Scan for the cell matching the given text and deliver its [X, Y] coordinate at center. 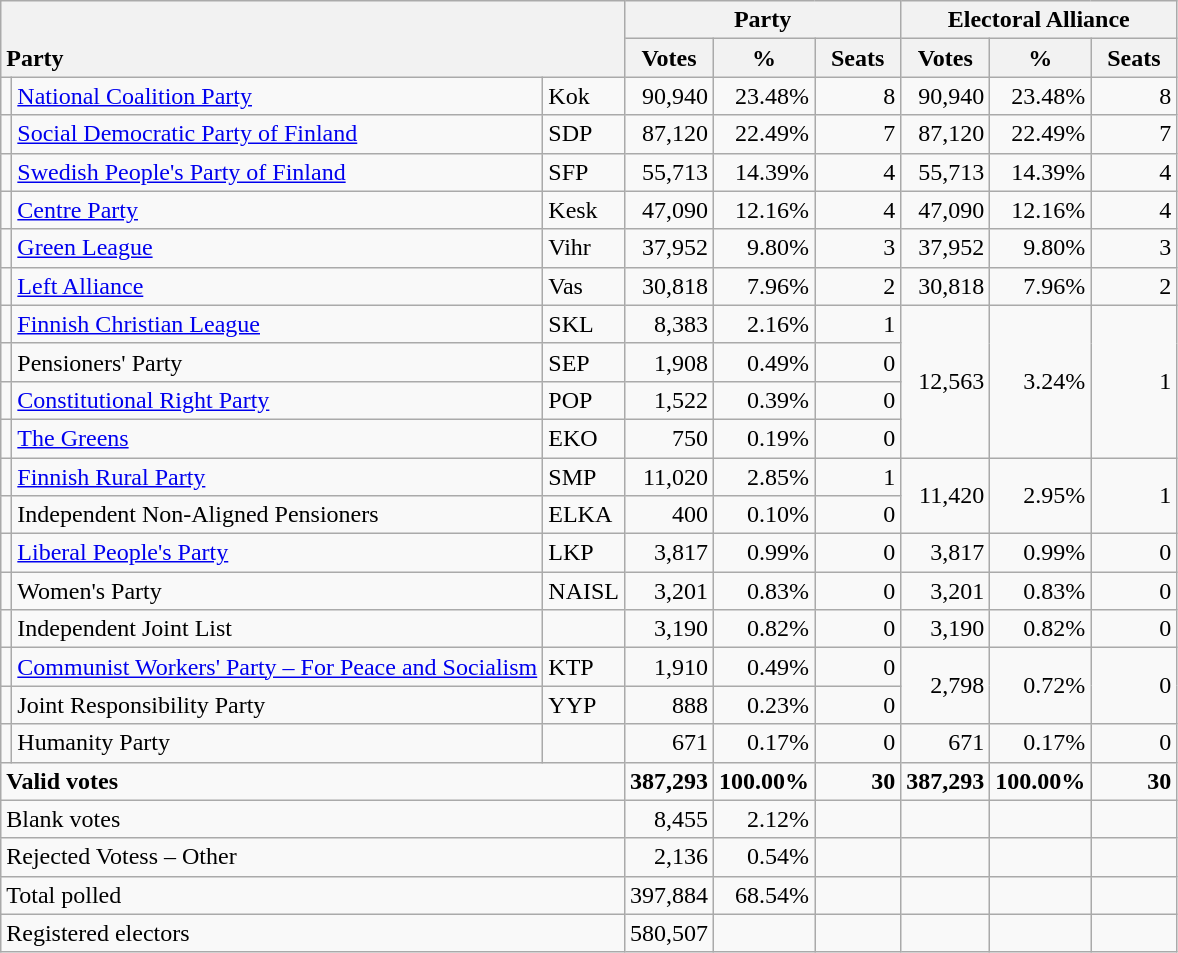
SMP [584, 477]
Finnish Christian League [278, 324]
Finnish Rural Party [278, 477]
Electoral Alliance [1039, 20]
2.95% [1040, 496]
11,420 [946, 496]
National Coalition Party [278, 96]
Total polled [313, 895]
Rejected Votess – Other [313, 857]
0.19% [764, 438]
Green League [278, 248]
Social Democratic Party of Finland [278, 134]
2.85% [764, 477]
Vas [584, 286]
Centre Party [278, 210]
Vihr [584, 248]
LKP [584, 553]
Humanity Party [278, 743]
0.72% [1040, 686]
8,383 [668, 324]
11,020 [668, 477]
750 [668, 438]
580,507 [668, 933]
397,884 [668, 895]
POP [584, 400]
0.23% [764, 705]
Kesk [584, 210]
SFP [584, 172]
0.10% [764, 515]
Kok [584, 96]
Registered electors [313, 933]
SEP [584, 362]
Joint Responsibility Party [278, 705]
ELKA [584, 515]
SKL [584, 324]
Swedish People's Party of Finland [278, 172]
Blank votes [313, 819]
68.54% [764, 895]
Constitutional Right Party [278, 400]
Independent Joint List [278, 629]
Communist Workers' Party – For Peace and Socialism [278, 667]
400 [668, 515]
Left Alliance [278, 286]
0.39% [764, 400]
Independent Non-Aligned Pensioners [278, 515]
2.16% [764, 324]
YYP [584, 705]
2.12% [764, 819]
Women's Party [278, 591]
EKO [584, 438]
KTP [584, 667]
1,908 [668, 362]
NAISL [584, 591]
2,798 [946, 686]
Pensioners' Party [278, 362]
12,563 [946, 381]
SDP [584, 134]
8,455 [668, 819]
888 [668, 705]
The Greens [278, 438]
0.54% [764, 857]
1,522 [668, 400]
2,136 [668, 857]
3.24% [1040, 381]
1,910 [668, 667]
Valid votes [313, 781]
Liberal People's Party [278, 553]
